Pinpoint the cell where the given text exists, returning its [x, y] midpoint coordinate. 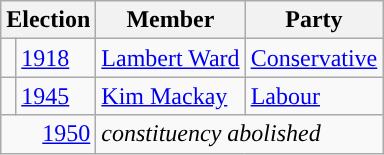
Election [48, 20]
Lambert Ward [170, 58]
1950 [48, 134]
constituency abolished [240, 134]
1945 [56, 96]
Member [170, 20]
Labour [314, 96]
Kim Mackay [170, 96]
Party [314, 20]
1918 [56, 58]
Conservative [314, 58]
